Detect which cell encompasses the target text, then output its (X, Y) center coordinate. 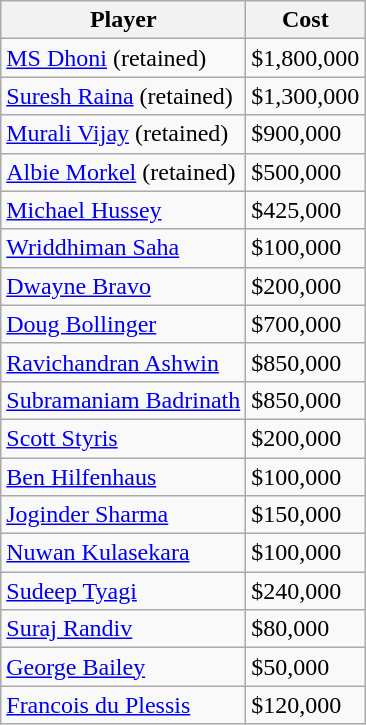
$150,000 (306, 515)
$80,000 (306, 629)
$1,800,000 (306, 58)
Doug Bollinger (124, 324)
Wriddhiman Saha (124, 248)
Scott Styris (124, 438)
Subramaniam Badrinath (124, 400)
George Bailey (124, 667)
Murali Vijay (retained) (124, 134)
Francois du Plessis (124, 705)
Michael Hussey (124, 210)
Ben Hilfenhaus (124, 477)
MS Dhoni (retained) (124, 58)
Suresh Raina (retained) (124, 96)
Nuwan Kulasekara (124, 553)
$50,000 (306, 667)
Joginder Sharma (124, 515)
Suraj Randiv (124, 629)
Ravichandran Ashwin (124, 362)
$900,000 (306, 134)
Dwayne Bravo (124, 286)
$240,000 (306, 591)
$700,000 (306, 324)
Player (124, 20)
$120,000 (306, 705)
Cost (306, 20)
Sudeep Tyagi (124, 591)
$425,000 (306, 210)
Albie Morkel (retained) (124, 172)
$500,000 (306, 172)
$1,300,000 (306, 96)
